Locate the cell with the specified text and output its (X, Y) center coordinate. 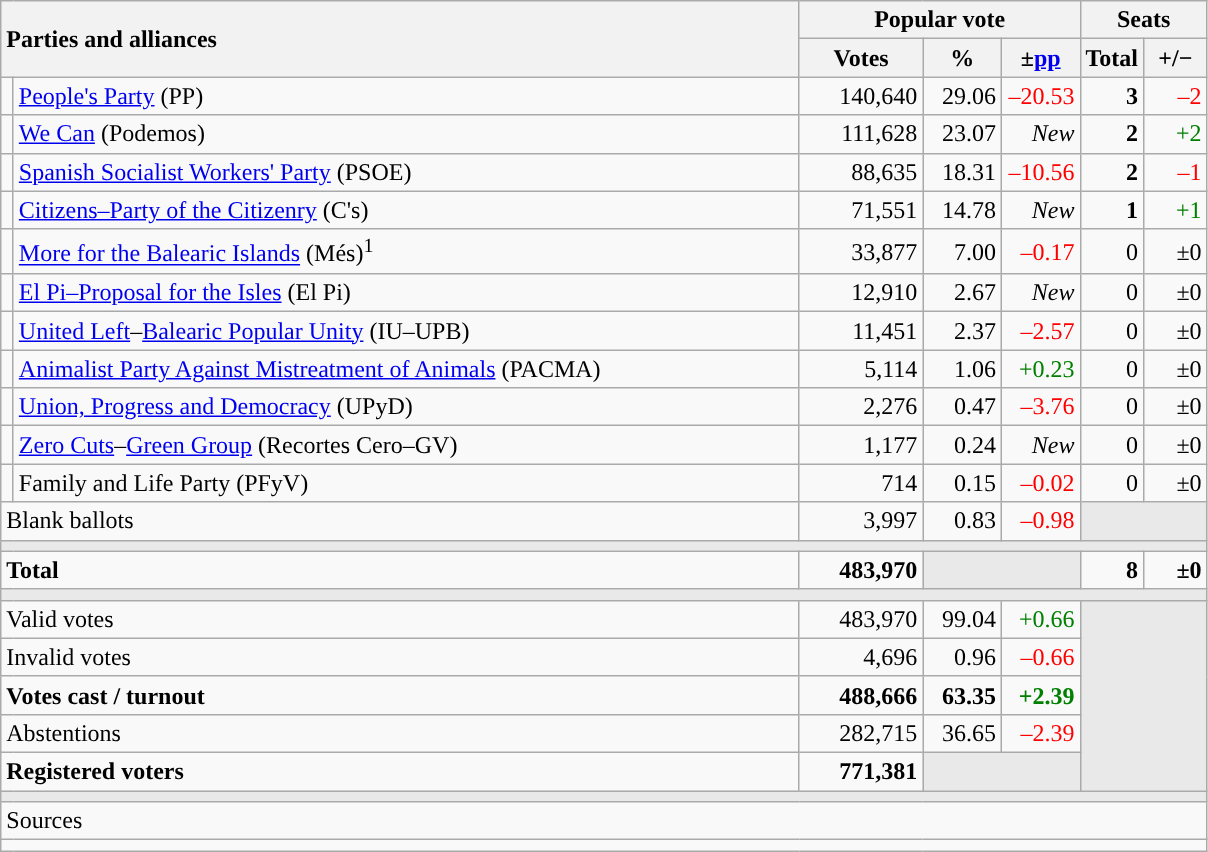
0.15 (962, 483)
63.35 (962, 695)
El Pi–Proposal for the Isles (El Pi) (406, 293)
Blank ballots (400, 521)
United Left–Balearic Popular Unity (IU–UPB) (406, 331)
More for the Balearic Islands (Més)1 (406, 252)
14.78 (962, 210)
–2.39 (1040, 733)
+2.39 (1040, 695)
18.31 (962, 172)
Votes cast / turnout (400, 695)
Registered voters (400, 772)
3 (1112, 96)
2.67 (962, 293)
29.06 (962, 96)
0.24 (962, 445)
12,910 (861, 293)
Parties and alliances (400, 39)
771,381 (861, 772)
Invalid votes (400, 657)
–0.17 (1040, 252)
Abstentions (400, 733)
–20.53 (1040, 96)
–0.98 (1040, 521)
–10.56 (1040, 172)
We Can (Podemos) (406, 134)
+0.23 (1040, 369)
2.37 (962, 331)
0.83 (962, 521)
Family and Life Party (PFyV) (406, 483)
88,635 (861, 172)
1.06 (962, 369)
0.47 (962, 407)
+0.66 (1040, 619)
Seats (1144, 20)
Popular vote (940, 20)
282,715 (861, 733)
714 (861, 483)
–0.66 (1040, 657)
+1 (1176, 210)
0.96 (962, 657)
±pp (1040, 58)
5,114 (861, 369)
Zero Cuts–Green Group (Recortes Cero–GV) (406, 445)
Animalist Party Against Mistreatment of Animals (PACMA) (406, 369)
3,997 (861, 521)
Sources (604, 821)
–2 (1176, 96)
488,666 (861, 695)
Valid votes (400, 619)
11,451 (861, 331)
71,551 (861, 210)
33,877 (861, 252)
+/− (1176, 58)
111,628 (861, 134)
1 (1112, 210)
People's Party (PP) (406, 96)
23.07 (962, 134)
–2.57 (1040, 331)
140,640 (861, 96)
1,177 (861, 445)
4,696 (861, 657)
% (962, 58)
Citizens–Party of the Citizenry (C's) (406, 210)
7.00 (962, 252)
–0.02 (1040, 483)
Spanish Socialist Workers' Party (PSOE) (406, 172)
36.65 (962, 733)
8 (1112, 570)
99.04 (962, 619)
+2 (1176, 134)
2,276 (861, 407)
–3.76 (1040, 407)
Union, Progress and Democracy (UPyD) (406, 407)
Votes (861, 58)
–1 (1176, 172)
